Identify which cell holds the provided text, then report its [X, Y] central coordinate. 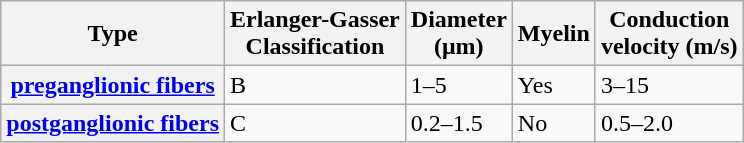
Erlanger-GasserClassification [316, 34]
preganglionic fibers [113, 85]
Diameter(μm) [458, 34]
postganglionic fibers [113, 123]
Type [113, 34]
No [554, 123]
Conductionvelocity (m/s) [669, 34]
C [316, 123]
Myelin [554, 34]
Yes [554, 85]
0.5–2.0 [669, 123]
1–5 [458, 85]
0.2–1.5 [458, 123]
3–15 [669, 85]
B [316, 85]
